Locate the cell with the specified text and output its [X, Y] center coordinate. 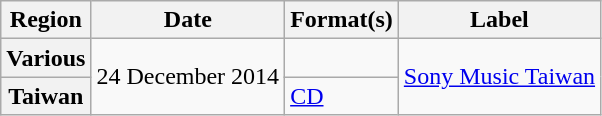
CD [342, 96]
Region [46, 20]
Taiwan [46, 96]
Date [188, 20]
Sony Music Taiwan [499, 77]
Label [499, 20]
Various [46, 58]
24 December 2014 [188, 77]
Format(s) [342, 20]
